Return the (X, Y) coordinate for the center point of the cell that contains the specified text.  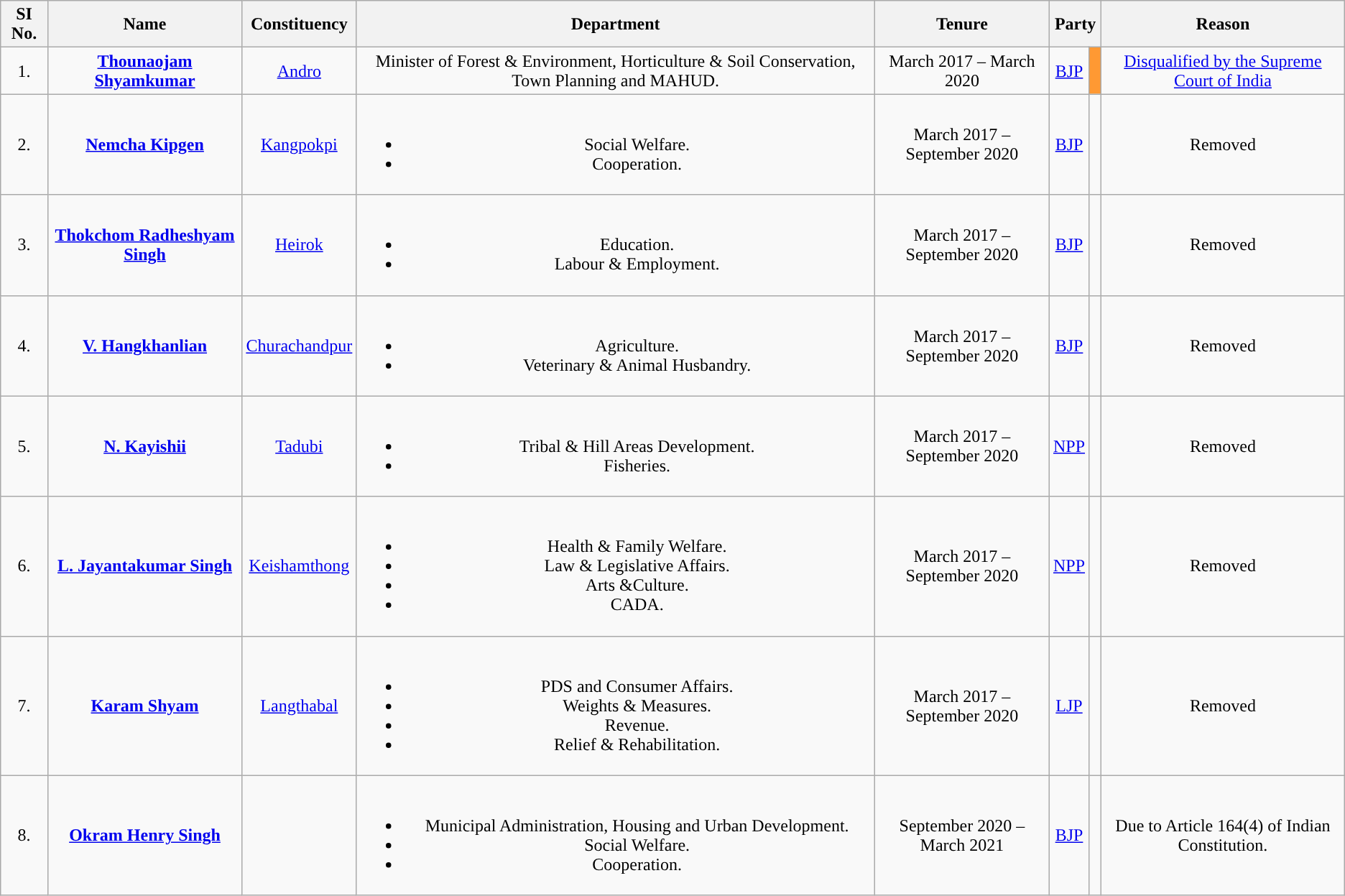
Okram Henry Singh (145, 835)
Churachandpur (299, 346)
Tribal & Hill Areas Development.Fisheries. (616, 446)
Thokchom Radheshyam Singh (145, 245)
Department (616, 24)
Agriculture.Veterinary & Animal Husbandry. (616, 346)
Karam Shyam (145, 706)
Due to Article 164(4) of Indian Constitution. (1223, 835)
Party (1075, 24)
7. (24, 706)
Education.Labour & Employment. (616, 245)
6. (24, 566)
Constituency (299, 24)
2. (24, 144)
Thounaojam Shyamkumar (145, 70)
3. (24, 245)
Heirok (299, 245)
Reason (1223, 24)
Municipal Administration, Housing and Urban Development.Social Welfare.Cooperation. (616, 835)
PDS and Consumer Affairs.Weights & Measures.Revenue.Relief & Rehabilitation. (616, 706)
Tadubi (299, 446)
N. Kayishii (145, 446)
March 2017 – March 2020 (961, 70)
SI No. (24, 24)
LJP (1069, 706)
Andro (299, 70)
Tenure (961, 24)
4. (24, 346)
Langthabal (299, 706)
5. (24, 446)
1. (24, 70)
Keishamthong (299, 566)
Social Welfare.Cooperation. (616, 144)
Kangpokpi (299, 144)
V. Hangkhanlian (145, 346)
L. Jayantakumar Singh (145, 566)
Nemcha Kipgen (145, 144)
Health & Family Welfare.Law & Legislative Affairs.Arts &Culture.CADA. (616, 566)
September 2020 – March 2021 (961, 835)
Name (145, 24)
Disqualified by the Supreme Court of India (1223, 70)
8. (24, 835)
Minister of Forest & Environment, Horticulture & Soil Conservation, Town Planning and MAHUD. (616, 70)
